From the cell containing the given text, extract its center point as [X, Y] coordinate. 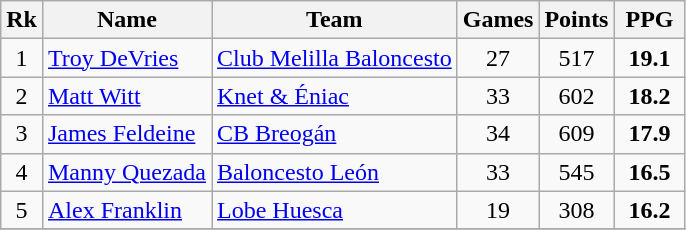
609 [576, 134]
Manny Quezada [126, 172]
Matt Witt [126, 96]
Team [335, 20]
Rk [22, 20]
27 [498, 58]
602 [576, 96]
Games [498, 20]
Knet & Éniac [335, 96]
Baloncesto León [335, 172]
Alex Franklin [126, 210]
19.1 [650, 58]
517 [576, 58]
2 [22, 96]
19 [498, 210]
16.5 [650, 172]
James Feldeine [126, 134]
Lobe Huesca [335, 210]
Club Melilla Baloncesto [335, 58]
545 [576, 172]
34 [498, 134]
Points [576, 20]
5 [22, 210]
18.2 [650, 96]
PPG [650, 20]
CB Breogán [335, 134]
4 [22, 172]
1 [22, 58]
Name [126, 20]
3 [22, 134]
Troy DeVries [126, 58]
16.2 [650, 210]
308 [576, 210]
17.9 [650, 134]
